Find where the given text appears and provide that cell's center as [X, Y] coordinate. 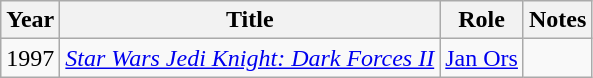
Star Wars Jedi Knight: Dark Forces II [250, 58]
Title [250, 20]
Notes [557, 20]
Role [482, 20]
Jan Ors [482, 58]
1997 [30, 58]
Year [30, 20]
